Provide the (x, y) coordinate of the cell's center where the given text is located.  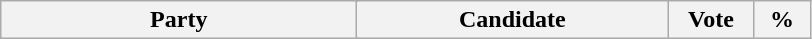
Vote (711, 20)
Party (179, 20)
% (782, 20)
Candidate (512, 20)
